Extract the (X, Y) coordinate from the center of the cell holding the provided text.  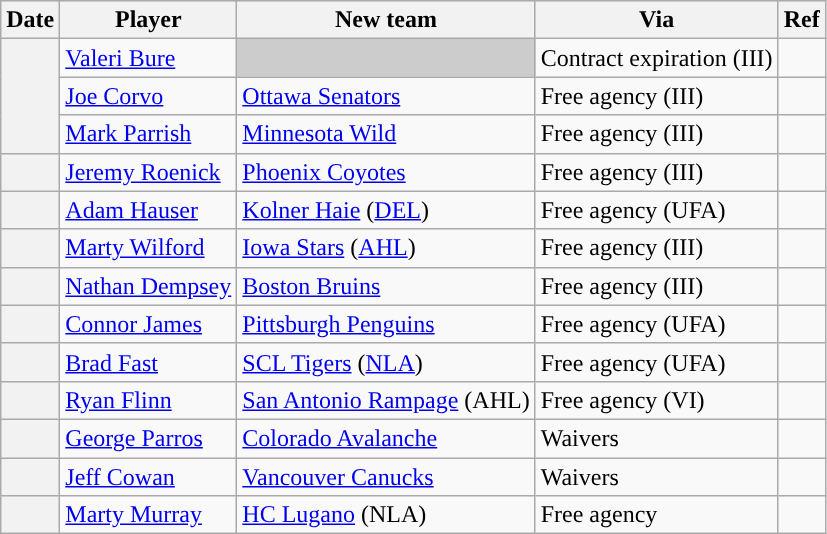
Jeff Cowan (148, 477)
Date (30, 20)
SCL Tigers (NLA) (386, 362)
Colorado Avalanche (386, 438)
Iowa Stars (AHL) (386, 248)
Vancouver Canucks (386, 477)
Ref (802, 20)
Minnesota Wild (386, 134)
Kolner Haie (DEL) (386, 210)
Marty Murray (148, 515)
Ryan Flinn (148, 400)
Joe Corvo (148, 96)
Free agency (656, 515)
Via (656, 20)
Phoenix Coyotes (386, 172)
Brad Fast (148, 362)
Contract expiration (III) (656, 58)
Pittsburgh Penguins (386, 324)
Boston Bruins (386, 286)
Free agency (VI) (656, 400)
San Antonio Rampage (AHL) (386, 400)
Player (148, 20)
Valeri Bure (148, 58)
Ottawa Senators (386, 96)
Jeremy Roenick (148, 172)
HC Lugano (NLA) (386, 515)
Mark Parrish (148, 134)
Adam Hauser (148, 210)
Marty Wilford (148, 248)
Nathan Dempsey (148, 286)
George Parros (148, 438)
New team (386, 20)
Connor James (148, 324)
